Scan for the cell matching the given text and deliver its (X, Y) coordinate at center. 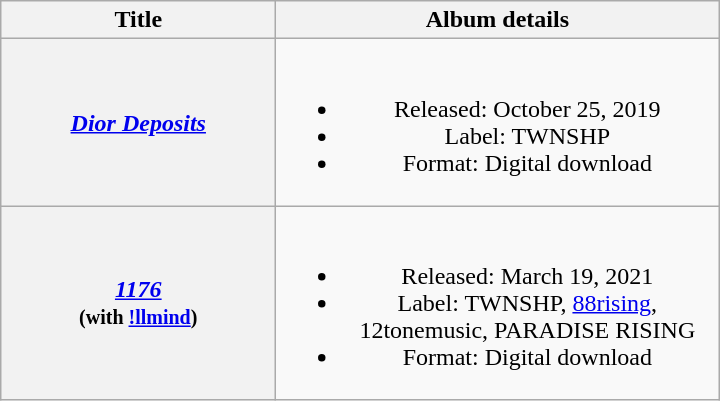
Released: March 19, 2021Label: TWNSHP, 88rising, 12tonemusic, PARADISE RISINGFormat: Digital download (498, 303)
Released: October 25, 2019Label: TWNSHPFormat: Digital download (498, 122)
1176(with !llmind) (138, 303)
Title (138, 20)
Dior Deposits (138, 122)
Album details (498, 20)
